Detect which cell encompasses the target text, then output its [X, Y] center coordinate. 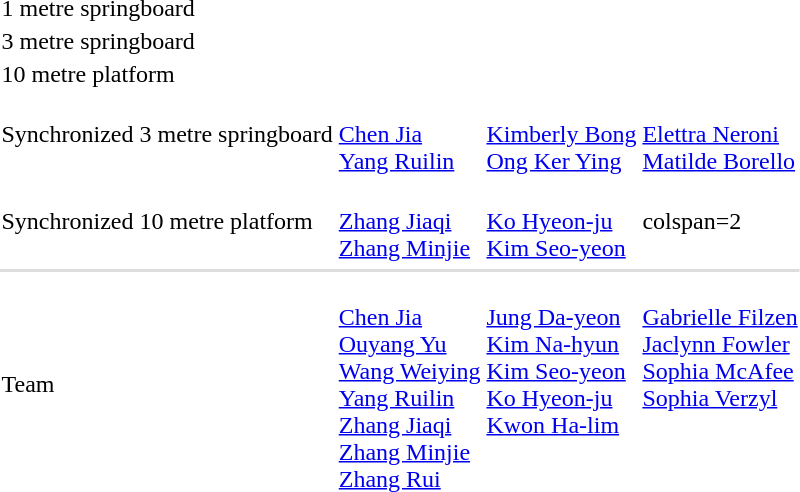
Zhang JiaqiZhang Minjie [410, 221]
Ko Hyeon-juKim Seo-yeon [562, 221]
Synchronized 10 metre platform [167, 221]
colspan=2 [720, 221]
Chen JiaYang Ruilin [410, 134]
Elettra NeroniMatilde Borello [720, 134]
10 metre platform [167, 74]
Kimberly BongOng Ker Ying [562, 134]
3 metre springboard [167, 41]
Synchronized 3 metre springboard [167, 134]
